Locate the cell with the specified text and output its (x, y) center coordinate. 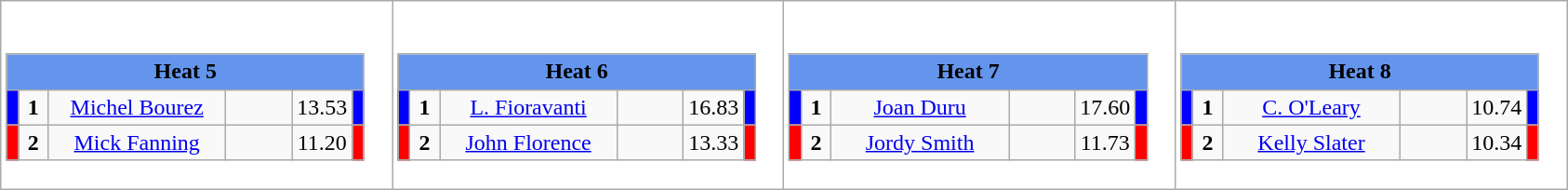
Heat 7 1 Joan Duru 17.60 2 Jordy Smith 11.73 (980, 95)
11.20 (322, 142)
Heat 6 1 L. Fioravanti 16.83 2 John Florence 13.33 (588, 95)
Heat 8 (1360, 72)
17.60 (1105, 107)
Heat 8 1 C. O'Leary 10.74 2 Kelly Slater 10.34 (1371, 95)
13.33 (714, 142)
13.53 (322, 107)
L. Fioravanti (528, 107)
Joan Duru (921, 107)
John Florence (528, 142)
10.74 (1497, 107)
Heat 5 1 Michel Bourez 13.53 2 Mick Fanning 11.20 (197, 95)
16.83 (714, 107)
Heat 6 (577, 72)
Heat 5 (185, 72)
Kelly Slater (1311, 142)
Michel Bourez (138, 107)
11.73 (1105, 142)
Jordy Smith (921, 142)
Mick Fanning (138, 142)
Heat 7 (968, 72)
C. O'Leary (1311, 107)
10.34 (1497, 142)
